Search for the cell housing the specified text and yield its (x, y) center coordinate. 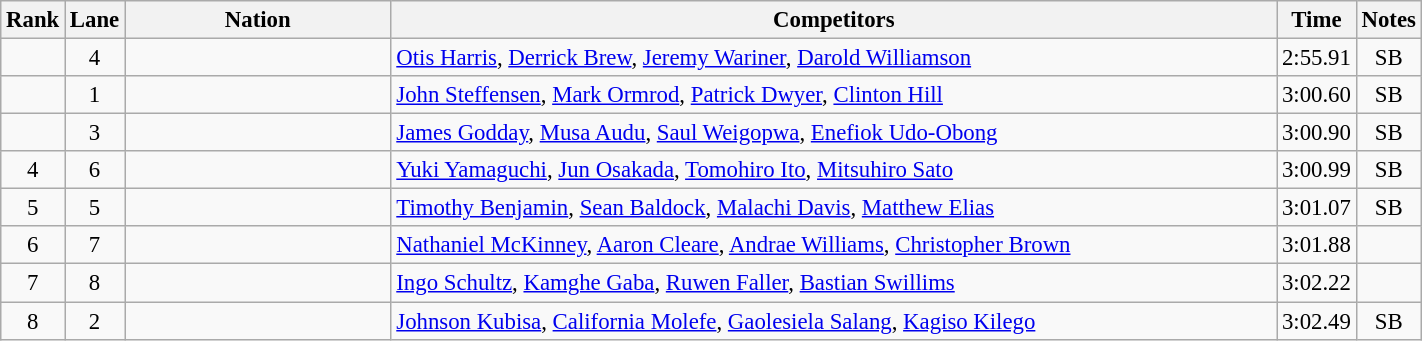
2 (95, 321)
3:00.60 (1317, 95)
Competitors (834, 20)
3:00.99 (1317, 170)
Nathaniel McKinney, Aaron Cleare, Andrae Williams, Christopher Brown (834, 245)
3:01.07 (1317, 208)
3:01.88 (1317, 245)
John Steffensen, Mark Ormrod, Patrick Dwyer, Clinton Hill (834, 95)
3:00.90 (1317, 133)
Otis Harris, Derrick Brew, Jeremy Wariner, Darold Williamson (834, 58)
3:02.22 (1317, 283)
Timothy Benjamin, Sean Baldock, Malachi Davis, Matthew Elias (834, 208)
Yuki Yamaguchi, Jun Osakada, Tomohiro Ito, Mitsuhiro Sato (834, 170)
Ingo Schultz, Kamghe Gaba, Ruwen Faller, Bastian Swillims (834, 283)
James Godday, Musa Audu, Saul Weigopwa, Enefiok Udo-Obong (834, 133)
Nation (258, 20)
Lane (95, 20)
3 (95, 133)
Johnson Kubisa, California Molefe, Gaolesiela Salang, Kagiso Kilego (834, 321)
Rank (33, 20)
3:02.49 (1317, 321)
1 (95, 95)
Notes (1388, 20)
2:55.91 (1317, 58)
Time (1317, 20)
